Locate the cell with the specified text and output its [X, Y] center coordinate. 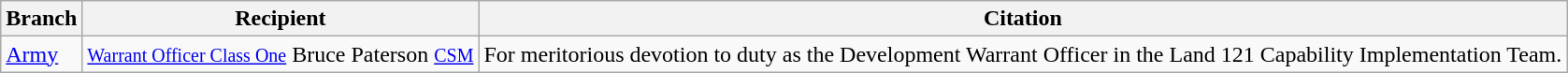
Recipient [281, 19]
Army [41, 54]
Branch [41, 19]
For meritorious devotion to duty as the Development Warrant Officer in the Land 121 Capability Implementation Team. [1023, 54]
Citation [1023, 19]
Warrant Officer Class One Bruce Paterson CSM [281, 54]
